Identify which cell holds the provided text, then report its (X, Y) central coordinate. 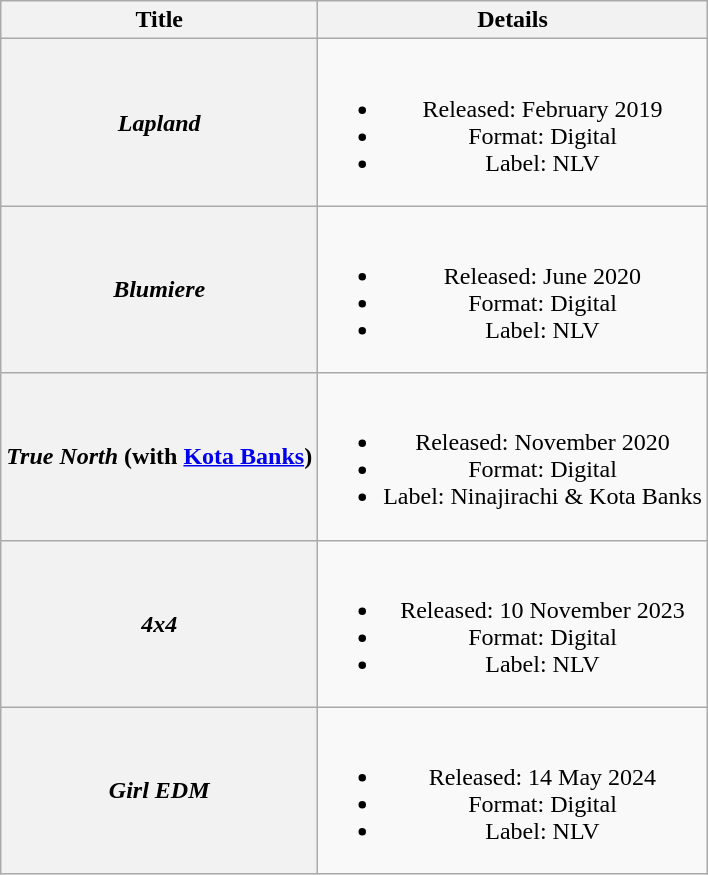
Title (160, 20)
Blumiere (160, 290)
Released: November 2020Format: DigitalLabel: Ninajirachi & Kota Banks (513, 456)
Details (513, 20)
Lapland (160, 122)
Girl EDM (160, 790)
Released: February 2019Format: DigitalLabel: NLV (513, 122)
Released: 10 November 2023Format: DigitalLabel: NLV (513, 624)
Released: 14 May 2024Format: DigitalLabel: NLV (513, 790)
True North (with Kota Banks) (160, 456)
Released: June 2020Format: DigitalLabel: NLV (513, 290)
4x4 (160, 624)
